Return (X, Y) of the center of cell containing provided text 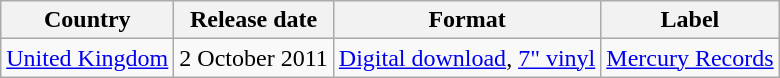
Label (690, 20)
Country (88, 20)
United Kingdom (88, 58)
Mercury Records (690, 58)
Digital download, 7" vinyl (467, 58)
Release date (254, 20)
2 October 2011 (254, 58)
Format (467, 20)
